Scan for the cell matching the given text and deliver its [x, y] coordinate at center. 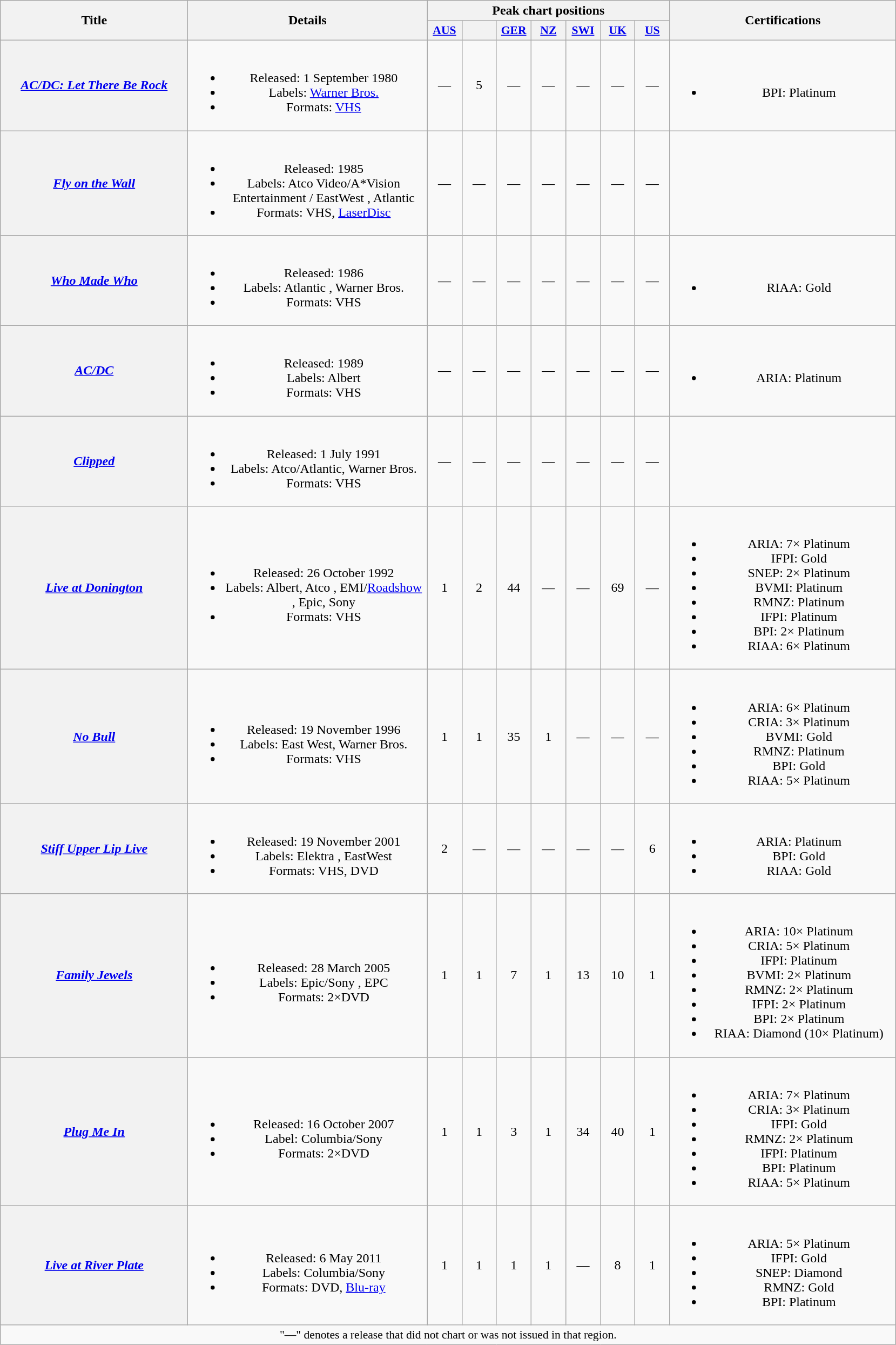
6 [652, 848]
ARIA: 7× PlatinumIFPI: GoldSNEP: 2× PlatinumBVMI: PlatinumRMNZ: PlatinumIFPI: PlatinumBPI: 2× PlatinumRIAA: 6× Platinum [783, 588]
ARIA: PlatinumBPI: GoldRIAA: Gold [783, 848]
ARIA: 5× PlatinumIFPI: GoldSNEP: DiamondRMNZ: GoldBPI: Platinum [783, 1266]
BPI: Platinum [783, 85]
10 [618, 975]
Who Made Who [94, 281]
Released: 6 May 2011Labels: Columbia/SonyFormats: DVD, Blu-ray [308, 1266]
Fly on the Wall [94, 183]
35 [514, 737]
Released: 1986Labels: Atlantic , Warner Bros. Formats: VHS [308, 281]
3 [514, 1132]
ARIA: 10× PlatinumCRIA: 5× PlatinumIFPI: PlatinumBVMI: 2× PlatinumRMNZ: 2× PlatinumIFPI: 2× PlatinumBPI: 2× PlatinumRIAA: Diamond (10× Platinum) [783, 975]
44 [514, 588]
No Bull [94, 737]
Plug Me In [94, 1132]
NZ [548, 31]
Released: 28 March 2005Labels: Epic/Sony , EPC Formats: 2×DVD [308, 975]
Released: 19 November 2001Labels: Elektra , EastWest Formats: VHS, DVD [308, 848]
Released: 1985Labels: Atco Video/A*Vision Entertainment / EastWest , Atlantic Formats: VHS, LaserDisc [308, 183]
AC/DC: Let There Be Rock [94, 85]
7 [514, 975]
AC/DC [94, 371]
UK [618, 31]
Live at River Plate [94, 1266]
Stiff Upper Lip Live [94, 848]
Peak chart positions [549, 11]
5 [479, 85]
US [652, 31]
"—" denotes a release that did not chart or was not issued in that region. [448, 1335]
Certifications [783, 21]
AUS [444, 31]
ARIA: 7× PlatinumCRIA: 3× PlatinumIFPI: GoldRMNZ: 2× PlatinumIFPI: PlatinumBPI: PlatinumRIAA: 5× Platinum [783, 1132]
Released: 16 October 2007Label: Columbia/Sony Formats: 2×DVD [308, 1132]
Released: 26 October 1992Labels: Albert, Atco , EMI/Roadshow , Epic, Sony Formats: VHS [308, 588]
Released: 1 September 1980Labels: Warner Bros. Formats: VHS [308, 85]
Details [308, 21]
34 [583, 1132]
GER [514, 31]
RIAA: Gold [783, 281]
ARIA: 6× PlatinumCRIA: 3× PlatinumBVMI: GoldRMNZ: PlatinumBPI: GoldRIAA: 5× Platinum [783, 737]
Family Jewels [94, 975]
Title [94, 21]
SWI [583, 31]
Live at Donington [94, 588]
69 [618, 588]
Released: 1 July 1991Labels: Atco/Atlantic, Warner Bros. Formats: VHS [308, 461]
ARIA: Platinum [783, 371]
Released: 1989Labels: Albert Formats: VHS [308, 371]
Clipped [94, 461]
40 [618, 1132]
13 [583, 975]
8 [618, 1266]
Released: 19 November 1996Labels: East West, Warner Bros. Formats: VHS [308, 737]
